Pinpoint the cell where the given text exists, returning its [x, y] midpoint coordinate. 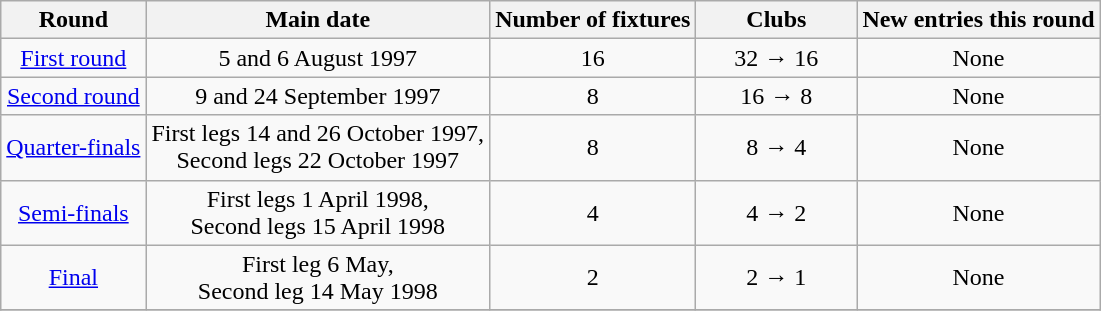
First legs 1 April 1998,Second legs 15 April 1998 [318, 212]
Round [74, 20]
Clubs [776, 20]
Quarter-finals [74, 148]
2 → 1 [776, 278]
First round [74, 58]
4 [593, 212]
Second round [74, 96]
First leg 6 May, Second leg 14 May 1998 [318, 278]
9 and 24 September 1997 [318, 96]
16 → 8 [776, 96]
Final [74, 278]
4 → 2 [776, 212]
Number of fixtures [593, 20]
32 → 16 [776, 58]
Main date [318, 20]
Semi-finals [74, 212]
First legs 14 and 26 October 1997,Second legs 22 October 1997 [318, 148]
5 and 6 August 1997 [318, 58]
New entries this round [978, 20]
2 [593, 278]
16 [593, 58]
8 → 4 [776, 148]
